For the text-containing cell, return its midpoint in (X, Y) coordinate format. 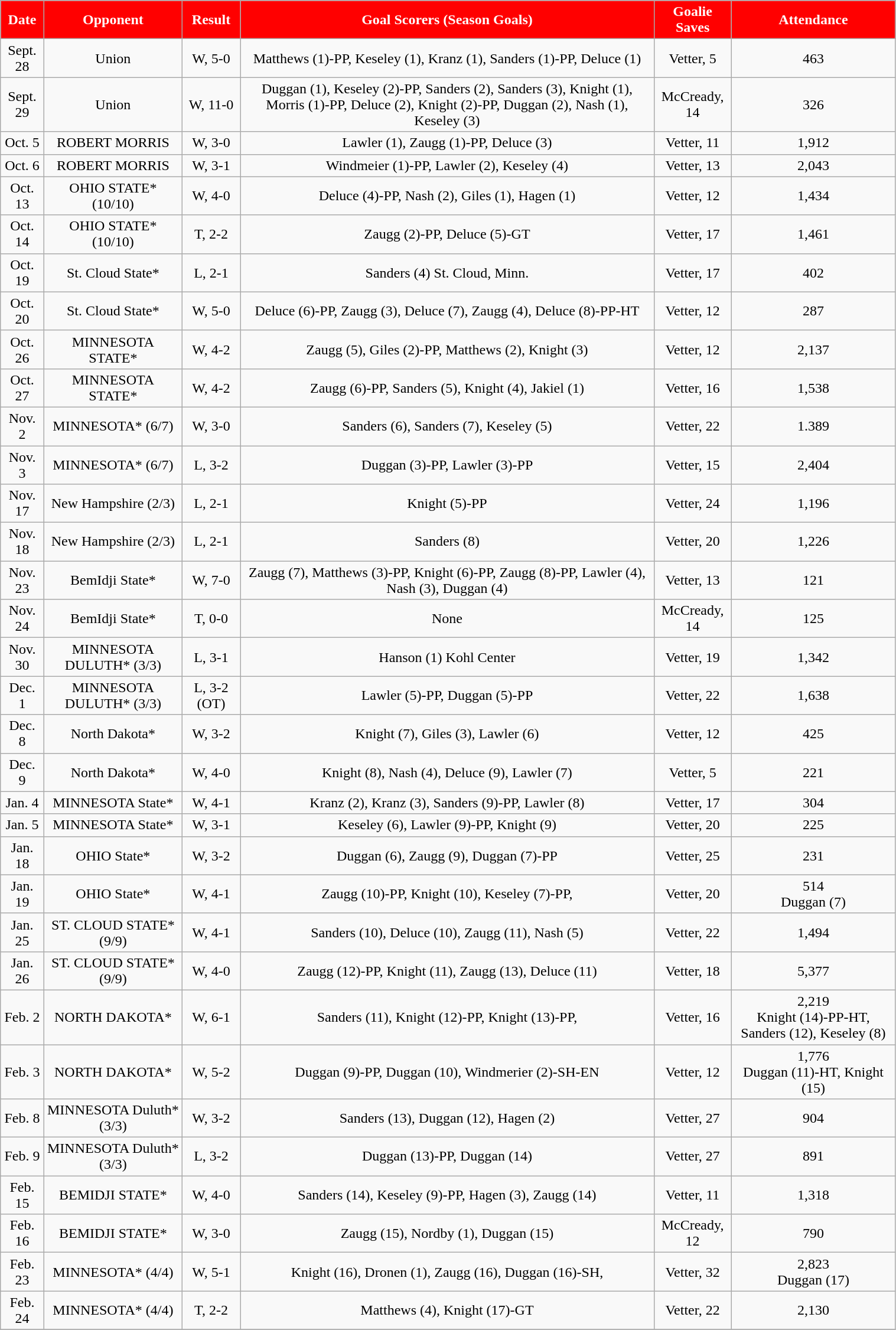
Nov. 3 (22, 464)
Matthews (4), Knight (17)-GT (448, 1310)
1,494 (813, 932)
W, 11-0 (211, 105)
Zaugg (15), Nordby (1), Duggan (15) (448, 1233)
2,137 (813, 350)
None (448, 619)
1,342 (813, 657)
2,130 (813, 1310)
Vetter, 15 (692, 464)
904 (813, 1119)
1,196 (813, 503)
Nov. 2 (22, 426)
Oct. 6 (22, 165)
Sept. 28 (22, 58)
Duggan (6), Zaugg (9), Duggan (7)-PP (448, 855)
Dec. 9 (22, 772)
Kranz (2), Kranz (3), Sanders (9)-PP, Lawler (8) (448, 803)
Sanders (13), Duggan (12), Hagen (2) (448, 1119)
Opponent (113, 20)
Oct. 26 (22, 350)
Deluce (6)-PP, Zaugg (3), Deluce (7), Zaugg (4), Deluce (8)-PP-HT (448, 311)
L, 3-2 (OT) (211, 696)
790 (813, 1233)
402 (813, 273)
2,043 (813, 165)
Dec. 1 (22, 696)
Knight (7), Giles (3), Lawler (6) (448, 734)
Sanders (11), Knight (12)-PP, Knight (13)-PP, (448, 1017)
425 (813, 734)
W, 5-1 (211, 1272)
Vetter, 24 (692, 503)
Jan. 26 (22, 971)
231 (813, 855)
Duggan (1), Keseley (2)-PP, Sanders (2), Sanders (3), Knight (1), Morris (1)-PP, Deluce (2), Knight (2)-PP, Duggan (2), Nash (1), Keseley (3) (448, 105)
Oct. 20 (22, 311)
Oct. 5 (22, 143)
1,538 (813, 387)
Jan. 19 (22, 894)
Lawler (1), Zaugg (1)-PP, Deluce (3) (448, 143)
326 (813, 105)
2,404 (813, 464)
304 (813, 803)
Sanders (14), Keseley (9)-PP, Hagen (3), Zaugg (14) (448, 1195)
Vetter, 32 (692, 1272)
221 (813, 772)
Nov. 24 (22, 619)
Result (211, 20)
Knight (16), Dronen (1), Zaugg (16), Duggan (16)-SH, (448, 1272)
Windmeier (1)-PP, Lawler (2), Keseley (4) (448, 165)
2,823Duggan (17) (813, 1272)
Lawler (5)-PP, Duggan (5)-PP (448, 696)
Vetter, 25 (692, 855)
Dec. 8 (22, 734)
225 (813, 825)
Zaugg (2)-PP, Deluce (5)-GT (448, 234)
Feb. 24 (22, 1310)
Sept. 29 (22, 105)
Feb. 3 (22, 1071)
Vetter, 19 (692, 657)
Zaugg (12)-PP, Knight (11), Zaugg (13), Deluce (11) (448, 971)
Sanders (4) St. Cloud, Minn. (448, 273)
125 (813, 619)
Attendance (813, 20)
Nov. 23 (22, 580)
Duggan (9)-PP, Duggan (10), Windmerier (2)-SH-EN (448, 1071)
Duggan (13)-PP, Duggan (14) (448, 1156)
Deluce (4)-PP, Nash (2), Giles (1), Hagen (1) (448, 196)
Hanson (1) Kohl Center (448, 657)
L, 3-1 (211, 657)
Zaugg (7), Matthews (3)-PP, Knight (6)-PP, Zaugg (8)-PP, Lawler (4), Nash (3), Duggan (4) (448, 580)
Nov. 18 (22, 542)
891 (813, 1156)
514Duggan (7) (813, 894)
Date (22, 20)
Feb. 8 (22, 1119)
1.389 (813, 426)
Vetter, 18 (692, 971)
Sanders (6), Sanders (7), Keseley (5) (448, 426)
463 (813, 58)
Nov. 17 (22, 503)
Oct. 13 (22, 196)
1,912 (813, 143)
Knight (5)-PP (448, 503)
1,638 (813, 696)
Sanders (8) (448, 542)
287 (813, 311)
W, 7-0 (211, 580)
Matthews (1)-PP, Keseley (1), Kranz (1), Sanders (1)-PP, Deluce (1) (448, 58)
McCready, 12 (692, 1233)
Oct. 19 (22, 273)
Zaugg (6)-PP, Sanders (5), Knight (4), Jakiel (1) (448, 387)
Feb. 9 (22, 1156)
Oct. 14 (22, 234)
W, 6-1 (211, 1017)
Feb. 15 (22, 1195)
Jan. 18 (22, 855)
Feb. 2 (22, 1017)
Nov. 30 (22, 657)
Goal Scorers (Season Goals) (448, 20)
Jan. 25 (22, 932)
Knight (8), Nash (4), Deluce (9), Lawler (7) (448, 772)
1,318 (813, 1195)
5,377 (813, 971)
Feb. 16 (22, 1233)
Jan. 5 (22, 825)
Sanders (10), Deluce (10), Zaugg (11), Nash (5) (448, 932)
1,776Duggan (11)-HT, Knight (15) (813, 1071)
Oct. 27 (22, 387)
Duggan (3)-PP, Lawler (3)-PP (448, 464)
T, 0-0 (211, 619)
Keseley (6), Lawler (9)-PP, Knight (9) (448, 825)
Zaugg (10)-PP, Knight (10), Keseley (7)-PP, (448, 894)
1,226 (813, 542)
2,219Knight (14)-PP-HT, Sanders (12), Keseley (8) (813, 1017)
W, 5-2 (211, 1071)
1,434 (813, 196)
121 (813, 580)
Goalie Saves (692, 20)
Zaugg (5), Giles (2)-PP, Matthews (2), Knight (3) (448, 350)
Feb. 23 (22, 1272)
Jan. 4 (22, 803)
1,461 (813, 234)
